Extract the [X, Y] coordinate from the center of the cell holding the provided text.  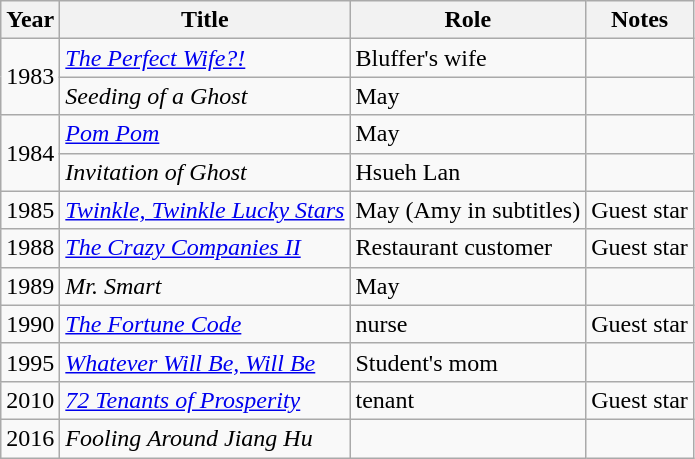
The Fortune Code [205, 324]
tenant [468, 400]
Fooling Around Jiang Hu [205, 438]
Title [205, 20]
Year [30, 20]
1989 [30, 286]
Bluffer's wife [468, 58]
Notes [640, 20]
Student's mom [468, 362]
The Perfect Wife?! [205, 58]
1988 [30, 248]
2010 [30, 400]
72 Tenants of Prosperity [205, 400]
nurse [468, 324]
Role [468, 20]
Invitation of Ghost [205, 172]
May (Amy in subtitles) [468, 210]
Twinkle, Twinkle Lucky Stars [205, 210]
2016 [30, 438]
Pom Pom [205, 134]
The Crazy Companies II [205, 248]
Mr. Smart [205, 286]
1983 [30, 77]
1990 [30, 324]
1985 [30, 210]
Seeding of a Ghost [205, 96]
Hsueh Lan [468, 172]
1995 [30, 362]
Restaurant customer [468, 248]
1984 [30, 153]
Whatever Will Be, Will Be [205, 362]
